Pinpoint the cell where the given text exists, returning its (X, Y) midpoint coordinate. 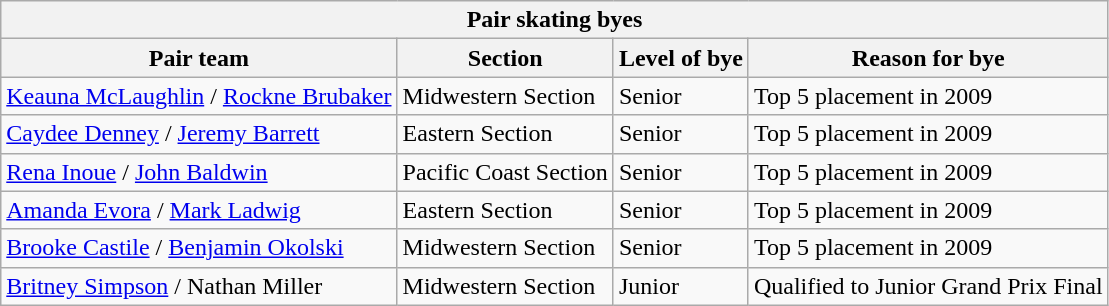
Level of bye (680, 58)
Pair skating byes (554, 20)
Section (505, 58)
Keauna McLaughlin / Rockne Brubaker (199, 96)
Qualified to Junior Grand Prix Final (928, 286)
Amanda Evora / Mark Ladwig (199, 210)
Brooke Castile / Benjamin Okolski (199, 248)
Britney Simpson / Nathan Miller (199, 286)
Caydee Denney / Jeremy Barrett (199, 134)
Pair team (199, 58)
Junior (680, 286)
Pacific Coast Section (505, 172)
Rena Inoue / John Baldwin (199, 172)
Reason for bye (928, 58)
